Detect which cell encompasses the target text, then output its (x, y) center coordinate. 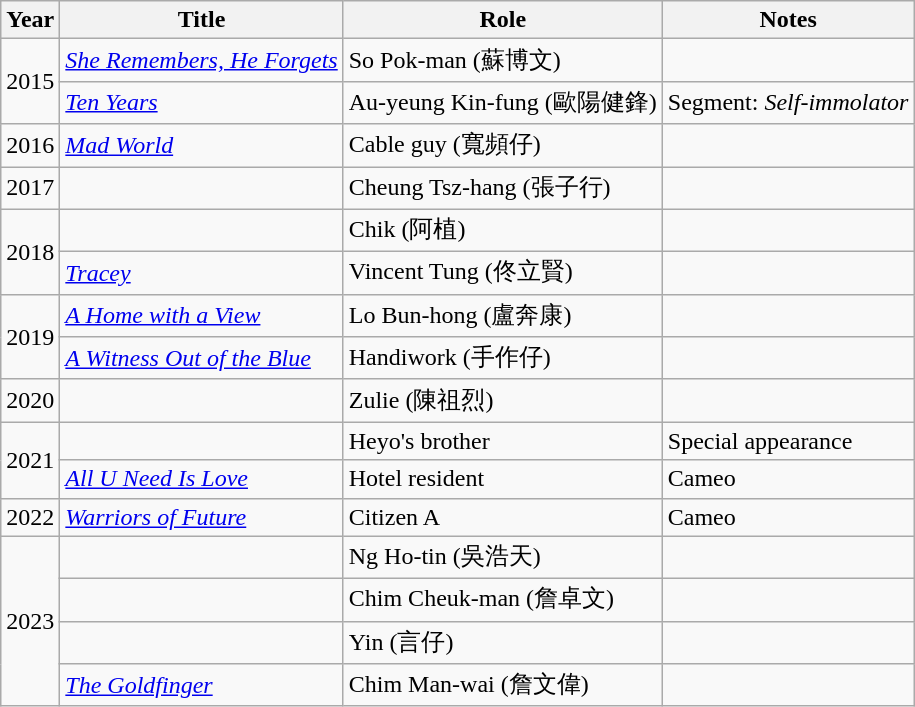
Zulie (陳祖烈) (502, 400)
Special appearance (788, 441)
2021 (30, 460)
Hotel resident (502, 479)
A Witness Out of the Blue (202, 358)
Ten Years (202, 102)
Vincent Tung (佟立賢) (502, 274)
2022 (30, 517)
The Goldfinger (202, 686)
Au-yeung Kin-fung (歐陽健鋒) (502, 102)
Cable guy (寬頻仔) (502, 146)
Lo Bun-hong (盧奔康) (502, 316)
Tracey (202, 274)
Heyo's brother (502, 441)
Chik (阿植) (502, 230)
Segment: Self-immolator (788, 102)
She Remembers, He Forgets (202, 60)
Handiwork (手作仔) (502, 358)
Ng Ho-tin (吳浩天) (502, 558)
Citizen A (502, 517)
Chim Cheuk-man (詹卓文) (502, 600)
A Home with a View (202, 316)
2015 (30, 82)
So Pok-man (蘇博文) (502, 60)
Yin (言仔) (502, 642)
Notes (788, 20)
Role (502, 20)
Cheung Tsz-hang (張子行) (502, 188)
2019 (30, 336)
2017 (30, 188)
Warriors of Future (202, 517)
2016 (30, 146)
Chim Man-wai (詹文偉) (502, 686)
Title (202, 20)
All U Need Is Love (202, 479)
Mad World (202, 146)
2020 (30, 400)
2023 (30, 621)
2018 (30, 252)
Year (30, 20)
